Determine the [x, y] coordinate at the center of the cell enclosing the given text.  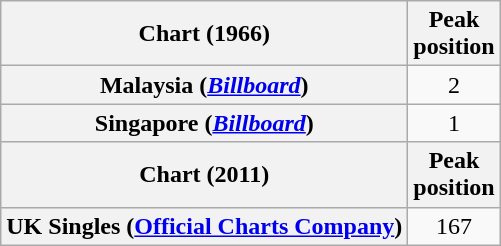
1 [454, 123]
Singapore (Billboard) [204, 123]
Chart (2011) [204, 174]
167 [454, 226]
Chart (1966) [204, 34]
Malaysia (Billboard) [204, 85]
UK Singles (Official Charts Company) [204, 226]
2 [454, 85]
